For the text-containing cell, return its midpoint in (X, Y) coordinate format. 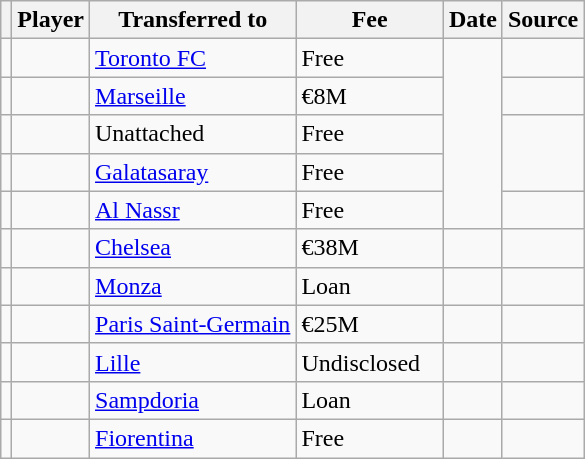
Source (542, 20)
Sampdoria (193, 400)
Player (51, 20)
€8M (370, 96)
Transferred to (193, 20)
Galatasaray (193, 172)
Al Nassr (193, 210)
Unattached (193, 134)
Toronto FC (193, 58)
€25M (370, 324)
Marseille (193, 96)
€38M (370, 248)
Undisclosed (370, 362)
Chelsea (193, 248)
Lille (193, 362)
Fiorentina (193, 438)
Paris Saint-Germain (193, 324)
Monza (193, 286)
Fee (370, 20)
Date (472, 20)
